Determine the (x, y) coordinate at the center of the cell enclosing the given text.  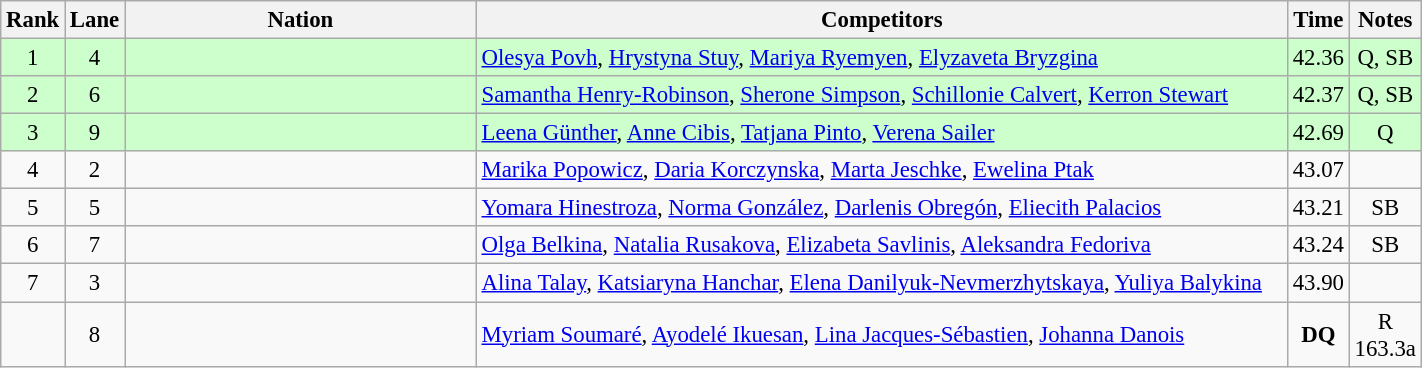
8 (95, 334)
Leena Günther, Anne Cibis, Tatjana Pinto, Verena Sailer (882, 133)
Samantha Henry-Robinson, Sherone Simpson, Schillonie Calvert, Kerron Stewart (882, 95)
Yomara Hinestroza, Norma González, Darlenis Obregón, Eliecith Palacios (882, 208)
Competitors (882, 20)
DQ (1318, 334)
Alina Talay, Katsiaryna Hanchar, Elena Danilyuk-Nevmerzhytskaya, Yuliya Balykina (882, 283)
43.90 (1318, 283)
Nation (301, 20)
42.69 (1318, 133)
Marika Popowicz, Daria Korczynska, Marta Jeschke, Ewelina Ptak (882, 170)
Rank (33, 20)
42.37 (1318, 95)
Myriam Soumaré, Ayodelé Ikuesan, Lina Jacques-Sébastien, Johanna Danois (882, 334)
Olga Belkina, Natalia Rusakova, Elizabeta Savlinis, Aleksandra Fedoriva (882, 245)
43.21 (1318, 208)
43.07 (1318, 170)
Notes (1385, 20)
43.24 (1318, 245)
R 163.3a (1385, 334)
Q (1385, 133)
1 (33, 58)
Lane (95, 20)
42.36 (1318, 58)
9 (95, 133)
Olesya Povh, Hrystyna Stuy, Mariya Ryemyen, Elyzaveta Bryzgina (882, 58)
Time (1318, 20)
